Return the (x, y) coordinate for the center point of the cell that contains the specified text.  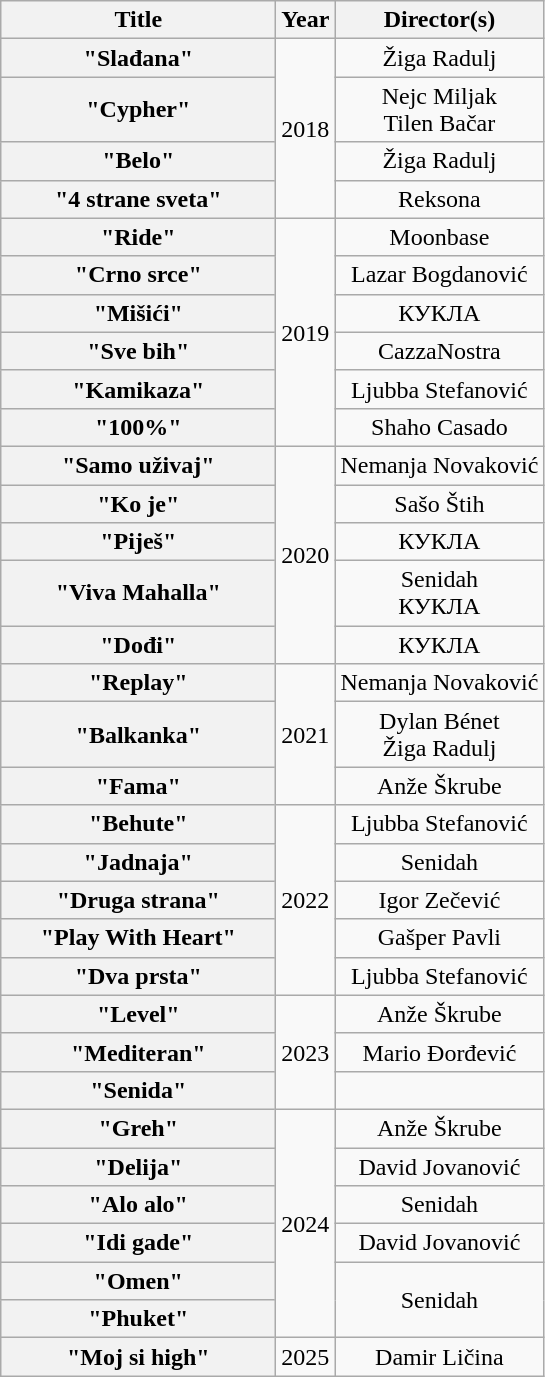
"Druga strana" (138, 900)
Mario Đorđević (440, 1052)
SenidahКУКЛА (440, 594)
"Dođi" (138, 645)
Dylan BénetŽiga Radulj (440, 734)
"Phuket" (138, 1319)
"Belo" (138, 161)
"Alo alo" (138, 1205)
"Mišići" (138, 313)
2021 (306, 734)
2025 (306, 1357)
2023 (306, 1052)
"Piješ" (138, 542)
"Viva Mahalla" (138, 594)
"Senida" (138, 1090)
"Greh" (138, 1128)
"Cypher" (138, 110)
2018 (306, 128)
"Mediteran" (138, 1052)
2019 (306, 332)
"Delija" (138, 1167)
Shaho Casado (440, 427)
"4 strane sveta" (138, 199)
"Idi gade" (138, 1243)
"Behute" (138, 824)
Gašper Pavli (440, 938)
Damir Ličina (440, 1357)
CazzaNostra (440, 351)
Title (138, 20)
"Slađana" (138, 58)
"100%" (138, 427)
Director(s) (440, 20)
Sašo Štih (440, 503)
"Crno srce" (138, 275)
Year (306, 20)
"Replay" (138, 683)
"Ride" (138, 237)
"Ko je" (138, 503)
Reksona (440, 199)
"Fama" (138, 786)
"Omen" (138, 1281)
"Dva prsta" (138, 976)
2024 (306, 1223)
"Balkanka" (138, 734)
"Jadnaja" (138, 862)
Moonbase (440, 237)
Lazar Bogdanović (440, 275)
"Kamikaza" (138, 389)
2020 (306, 554)
"Level" (138, 1014)
"Moj si high" (138, 1357)
2022 (306, 900)
"Sve bih" (138, 351)
Igor Zečević (440, 900)
"Play With Heart" (138, 938)
Nejc MiljakTilen Bačar (440, 110)
"Samo uživaj" (138, 465)
